Return [x, y] of the center of cell containing provided text 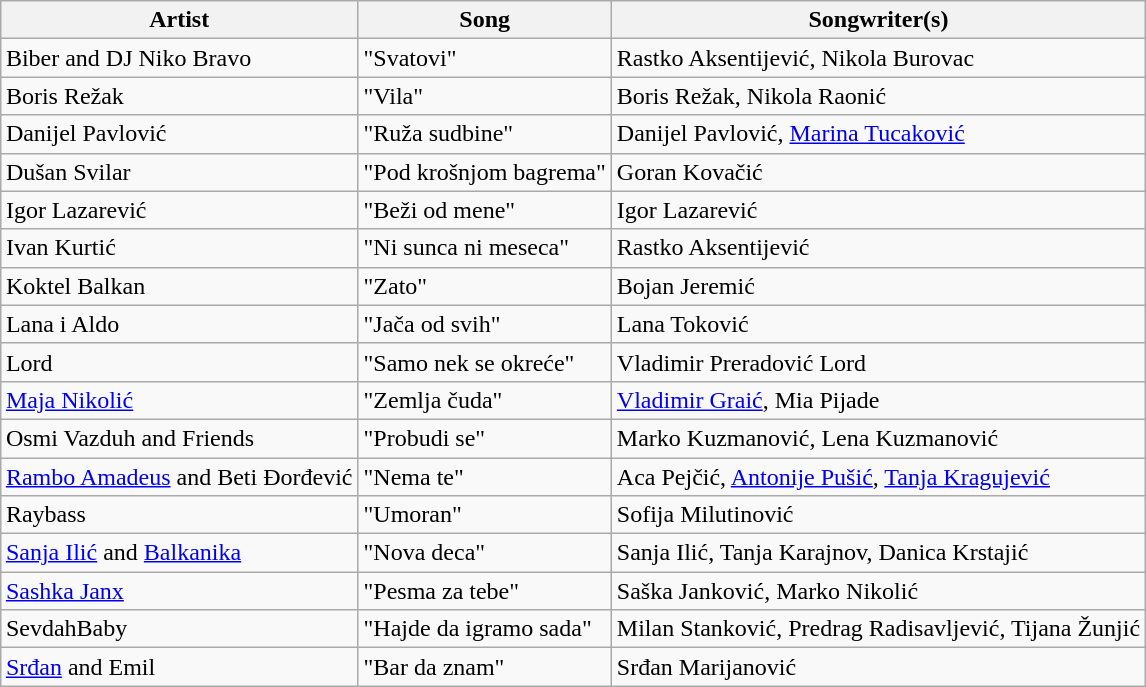
"Hajde da igramo sada" [484, 629]
"Probudi se" [484, 438]
Dušan Svilar [179, 172]
Lord [179, 362]
Ivan Kurtić [179, 248]
Saška Janković, Marko Nikolić [878, 591]
Bojan Jeremić [878, 286]
SevdahBaby [179, 629]
Marko Kuzmanović, Lena Kuzmanović [878, 438]
"Jača od svih" [484, 324]
"Svatovi" [484, 58]
Srđan Marijanović [878, 667]
"Vila" [484, 96]
"Umoran" [484, 515]
"Nema te" [484, 477]
Vladimir Preradović Lord [878, 362]
Rambo Amadeus and Beti Đorđević [179, 477]
Maja Nikolić [179, 400]
Osmi Vazduh and Friends [179, 438]
Sashka Janx [179, 591]
Koktel Balkan [179, 286]
Danijel Pavlović [179, 134]
Boris Režak [179, 96]
Rastko Aksentijević [878, 248]
"Pod krošnjom bagrema" [484, 172]
Sanja Ilić, Tanja Karajnov, Danica Krstajić [878, 553]
"Zemlja čuda" [484, 400]
Biber and DJ Niko Bravo [179, 58]
"Bar da znam" [484, 667]
Artist [179, 20]
"Beži od mene" [484, 210]
Goran Kovačić [878, 172]
"Nova deca" [484, 553]
Rastko Aksentijević, Nikola Burovac [878, 58]
Vladimir Graić, Mia Pijade [878, 400]
Lana Toković [878, 324]
Lana i Aldo [179, 324]
Songwriter(s) [878, 20]
Boris Režak, Nikola Raonić [878, 96]
Sanja Ilić and Balkanika [179, 553]
Raybass [179, 515]
"Samo nek se okreće" [484, 362]
Srđan and Emil [179, 667]
"Ruža sudbine" [484, 134]
Danijel Pavlović, Marina Tucaković [878, 134]
"Ni sunca ni meseca" [484, 248]
Song [484, 20]
Milan Stanković, Predrag Radisavljević, Tijana Žunjić [878, 629]
Aca Pejčić, Antonije Pušić, Tanja Kragujević [878, 477]
Sofija Milutinović [878, 515]
"Zato" [484, 286]
"Pesma za tebe" [484, 591]
